Capture the cell that displays the provided text and extract its [X, Y] central coordinate. 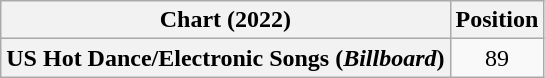
89 [497, 58]
Chart (2022) [226, 20]
US Hot Dance/Electronic Songs (Billboard) [226, 58]
Position [497, 20]
